From the cell containing the given text, extract its center point as (x, y) coordinate. 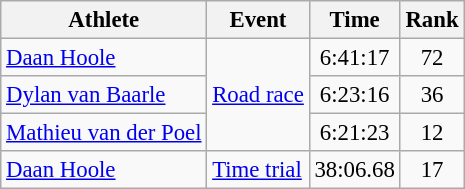
Time trial (258, 170)
36 (432, 95)
38:06.68 (354, 170)
Event (258, 20)
Time (354, 20)
Rank (432, 20)
17 (432, 170)
Road race (258, 96)
Mathieu van der Poel (104, 133)
6:41:17 (354, 58)
Athlete (104, 20)
72 (432, 58)
6:23:16 (354, 95)
12 (432, 133)
Dylan van Baarle (104, 95)
6:21:23 (354, 133)
